Pinpoint the cell where the given text exists, returning its [X, Y] midpoint coordinate. 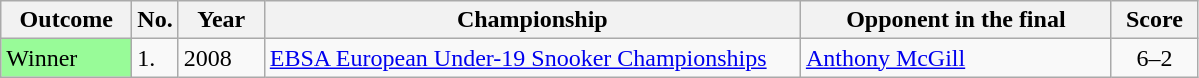
6–2 [1154, 58]
Championship [532, 20]
No. [155, 20]
Year [221, 20]
Winner [66, 58]
Opponent in the final [956, 20]
Score [1154, 20]
Outcome [66, 20]
1. [155, 58]
EBSA European Under-19 Snooker Championships [532, 58]
2008 [221, 58]
Anthony McGill [956, 58]
